Output the (X, Y) coordinate of the center of the cell containing the given text.  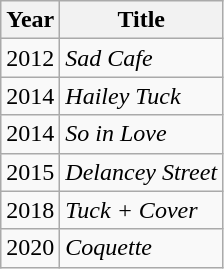
Year (30, 20)
Coquette (142, 248)
2012 (30, 58)
So in Love (142, 134)
2020 (30, 248)
Tuck + Cover (142, 210)
Delancey Street (142, 172)
Sad Cafe (142, 58)
2015 (30, 172)
Title (142, 20)
Hailey Tuck (142, 96)
2018 (30, 210)
